Return the (x, y) coordinate for the center point of the cell that contains the specified text.  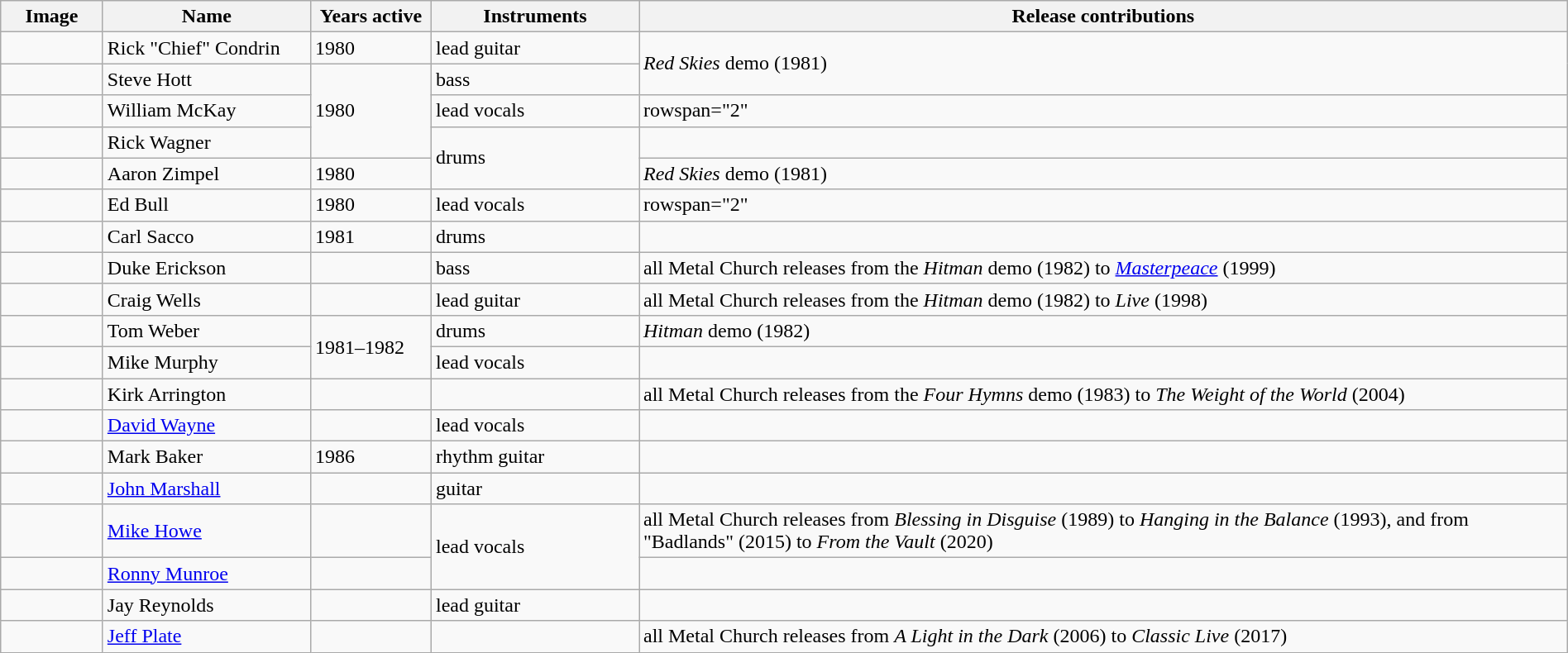
Image (52, 17)
Steve Hott (207, 79)
all Metal Church releases from the Hitman demo (1982) to Live (1998) (1103, 299)
Carl Sacco (207, 236)
1981–1982 (370, 346)
Jay Reynolds (207, 605)
Instruments (534, 17)
1981 (370, 236)
William McKay (207, 111)
Mark Baker (207, 457)
Rick Wagner (207, 142)
all Metal Church releases from the Four Hymns demo (1983) to The Weight of the World (2004) (1103, 394)
1986 (370, 457)
all Metal Church releases from the Hitman demo (1982) to Masterpeace (1999) (1103, 268)
Name (207, 17)
Mike Murphy (207, 362)
Ed Bull (207, 205)
Years active (370, 17)
Mike Howe (207, 531)
all Metal Church releases from Blessing in Disguise (1989) to Hanging in the Balance (1993), and from "Badlands" (2015) to From the Vault (2020) (1103, 531)
John Marshall (207, 489)
Craig Wells (207, 299)
Rick "Chief" Condrin (207, 48)
Jeff Plate (207, 636)
Aaron Zimpel (207, 174)
rhythm guitar (534, 457)
Ronny Munroe (207, 574)
all Metal Church releases from A Light in the Dark (2006) to Classic Live (2017) (1103, 636)
Hitman demo (1982) (1103, 331)
Kirk Arrington (207, 394)
Duke Erickson (207, 268)
guitar (534, 489)
David Wayne (207, 426)
Tom Weber (207, 331)
Release contributions (1103, 17)
